For the text-containing cell, return its midpoint in (X, Y) coordinate format. 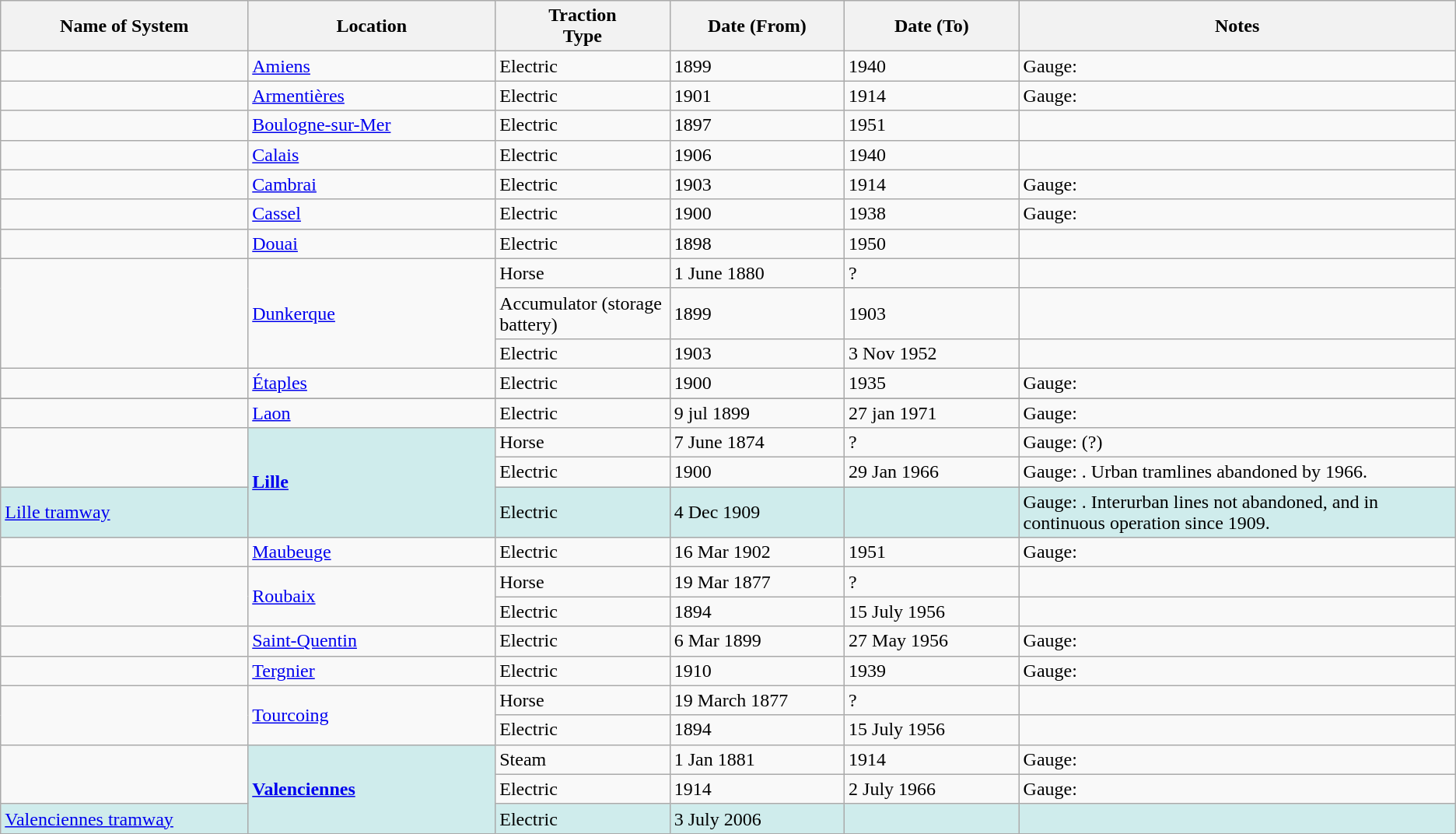
Tourcoing (372, 715)
Roubaix (372, 597)
1 Jan 1881 (757, 759)
Steam (583, 759)
Maubeuge (372, 552)
1897 (757, 125)
Gauge: (?) (1237, 443)
Étaples (372, 383)
Cambrai (372, 184)
1 June 1880 (757, 273)
29 Jan 1966 (932, 472)
Lille (372, 482)
Amiens (372, 66)
9 jul 1899 (757, 413)
27 jan 1971 (932, 413)
Boulogne-sur-Mer (372, 125)
Valenciennes (372, 789)
Name of System (124, 26)
1906 (757, 155)
27 May 1956 (932, 641)
3 Nov 1952 (932, 353)
Lille tramway (124, 512)
Gauge: . Interurban lines not abandoned, and in continuous operation since 1909. (1237, 512)
Armentières (372, 96)
Cassel (372, 214)
7 June 1874 (757, 443)
Date (To) (932, 26)
Location (372, 26)
Calais (372, 155)
4 Dec 1909 (757, 512)
Valenciennes tramway (124, 818)
1910 (757, 671)
1938 (932, 214)
Notes (1237, 26)
16 Mar 1902 (757, 552)
1939 (932, 671)
TractionType (583, 26)
Dunkerque (372, 313)
Tergnier (372, 671)
Date (From) (757, 26)
Laon (372, 413)
19 Mar 1877 (757, 582)
19 March 1877 (757, 700)
Douai (372, 244)
2 July 1966 (932, 789)
Accumulator (storage battery) (583, 313)
Saint-Quentin (372, 641)
Gauge: . Urban tramlines abandoned by 1966. (1237, 472)
1935 (932, 383)
1950 (932, 244)
6 Mar 1899 (757, 641)
1901 (757, 96)
1898 (757, 244)
3 July 2006 (757, 818)
